Output the [X, Y] coordinate of the center of the cell containing the given text.  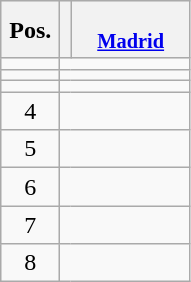
4 [30, 111]
Pos. [30, 30]
6 [30, 187]
8 [30, 263]
Madrid [131, 30]
5 [30, 149]
7 [30, 225]
